Extract the [X, Y] coordinate from the center of the cell holding the provided text.  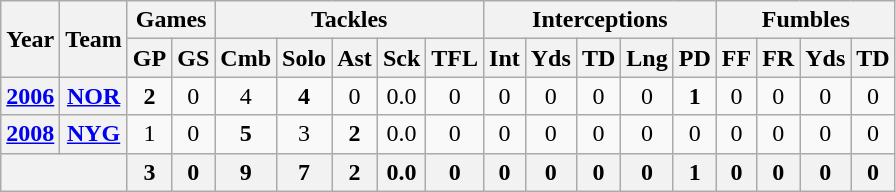
Sck [401, 58]
Interceptions [600, 20]
Int [505, 58]
7 [304, 172]
Cmb [246, 58]
Solo [304, 58]
Games [170, 20]
FF [736, 58]
5 [246, 134]
Team [94, 39]
NYG [94, 134]
FR [778, 58]
Tackles [350, 20]
2008 [30, 134]
GS [194, 58]
Year [30, 39]
Fumbles [806, 20]
9 [246, 172]
PD [694, 58]
Ast [355, 58]
Lng [647, 58]
2006 [30, 96]
GP [149, 58]
NOR [94, 96]
TFL [455, 58]
